Locate the cell with the specified text and output its (X, Y) center coordinate. 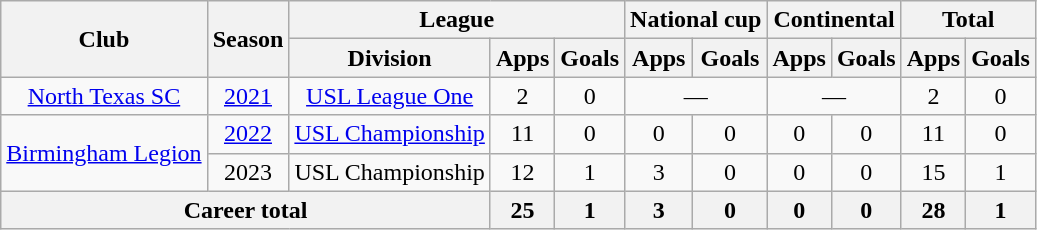
Division (390, 58)
Season (248, 39)
25 (522, 210)
National cup (696, 20)
USL League One (390, 96)
12 (522, 172)
League (457, 20)
15 (933, 172)
Continental (834, 20)
28 (933, 210)
North Texas SC (104, 96)
2021 (248, 96)
Birmingham Legion (104, 153)
Career total (246, 210)
Club (104, 39)
2023 (248, 172)
Total (968, 20)
2022 (248, 134)
